Provide the (x, y) coordinate of the cell's center where the given text is located.  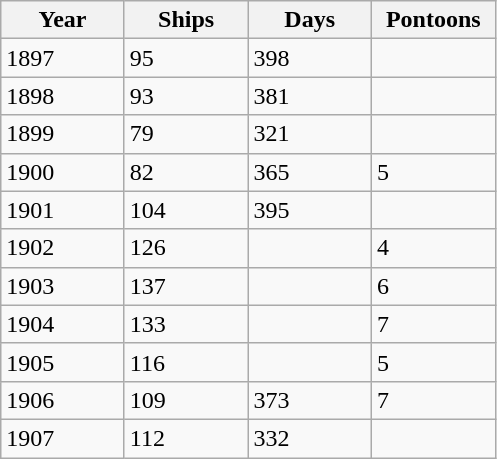
133 (186, 324)
116 (186, 362)
137 (186, 286)
332 (310, 438)
1904 (63, 324)
104 (186, 210)
365 (310, 172)
1902 (63, 248)
93 (186, 96)
82 (186, 172)
4 (433, 248)
1905 (63, 362)
79 (186, 134)
1897 (63, 58)
373 (310, 400)
126 (186, 248)
112 (186, 438)
95 (186, 58)
1899 (63, 134)
1907 (63, 438)
Pontoons (433, 20)
Ships (186, 20)
1906 (63, 400)
321 (310, 134)
1901 (63, 210)
1903 (63, 286)
1900 (63, 172)
6 (433, 286)
Days (310, 20)
381 (310, 96)
Year (63, 20)
109 (186, 400)
398 (310, 58)
1898 (63, 96)
395 (310, 210)
